Return (x, y) of the center of cell containing provided text 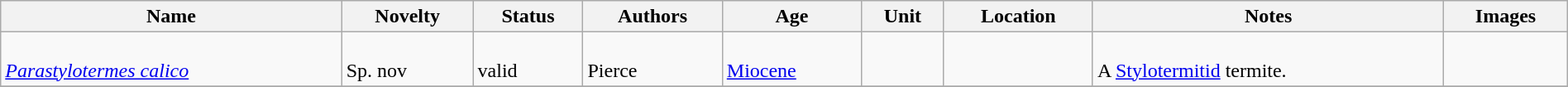
Novelty (407, 17)
Age (791, 17)
Name (171, 17)
Authors (653, 17)
A Stylotermitid termite. (1268, 60)
Parastylotermes calico (171, 60)
Miocene (791, 60)
Notes (1268, 17)
Location (1018, 17)
Images (1505, 17)
Pierce (653, 60)
Unit (902, 17)
valid (528, 60)
Sp. nov (407, 60)
Status (528, 17)
